Capture the cell that displays the provided text and extract its (x, y) central coordinate. 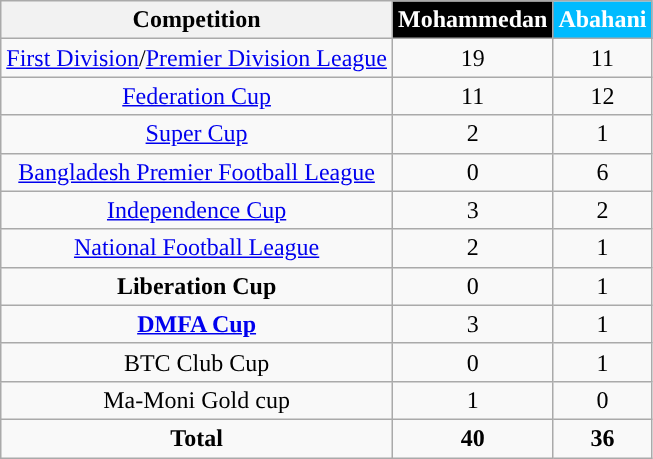
40 (472, 438)
Federation Cup (197, 96)
National Football League (197, 248)
Abahani (602, 20)
6 (602, 172)
BTC Club Cup (197, 362)
36 (602, 438)
Mohammedan (472, 20)
Ma-Moni Gold cup (197, 400)
Competition (197, 20)
Super Cup (197, 134)
Bangladesh Premier Football League (197, 172)
First Division/Premier Division League (197, 58)
19 (472, 58)
Independence Cup (197, 210)
12 (602, 96)
Total (197, 438)
DMFA Cup (197, 324)
Liberation Cup (197, 286)
